Detect which cell encompasses the target text, then output its [X, Y] center coordinate. 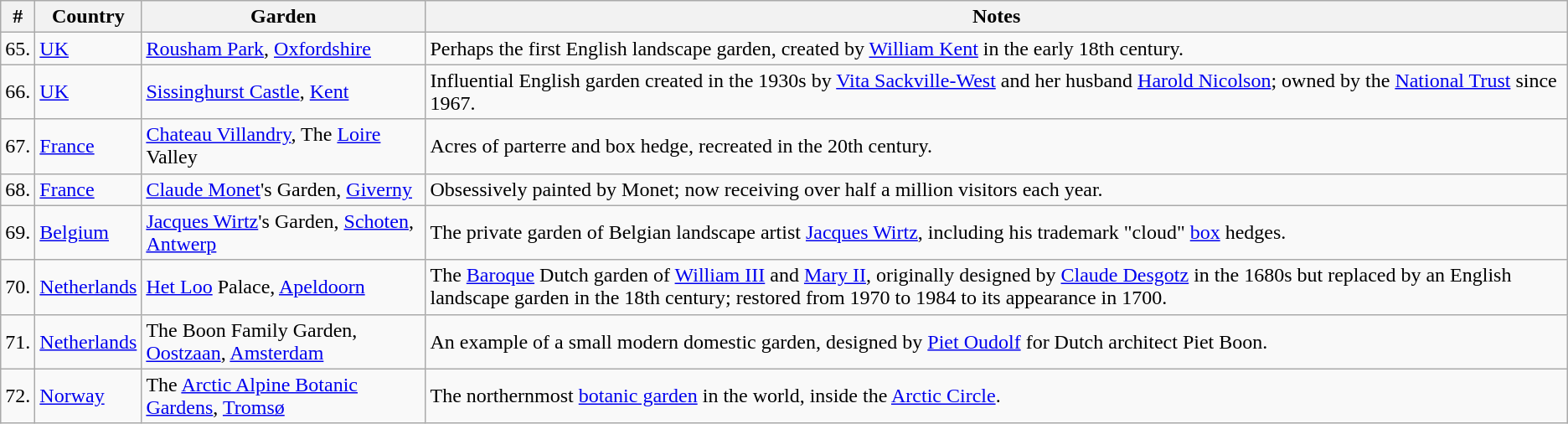
Jacques Wirtz's Garden, Schoten, Antwerp [283, 233]
66. [18, 92]
Acres of parterre and box hedge, recreated in the 20th century. [997, 146]
The private garden of Belgian landscape artist Jacques Wirtz, including his trademark "cloud" box hedges. [997, 233]
The Boon Family Garden, Oostzaan, Amsterdam [283, 342]
65. [18, 49]
71. [18, 342]
Country [89, 17]
70. [18, 287]
Belgium [89, 233]
Het Loo Palace, Apeldoorn [283, 287]
Perhaps the first English landscape garden, created by William Kent in the early 18th century. [997, 49]
Garden [283, 17]
Norway [89, 396]
The Arctic Alpine Botanic Gardens, Tromsø [283, 396]
72. [18, 396]
Influential English garden created in the 1930s by Vita Sackville-West and her husband Harold Nicolson; owned by the National Trust since 1967. [997, 92]
69. [18, 233]
Chateau Villandry, The Loire Valley [283, 146]
Obsessively painted by Monet; now receiving over half a million visitors each year. [997, 189]
Notes [997, 17]
The northernmost botanic garden in the world, inside the Arctic Circle. [997, 396]
Claude Monet's Garden, Giverny [283, 189]
# [18, 17]
68. [18, 189]
Sissinghurst Castle, Kent [283, 92]
An example of a small modern domestic garden, designed by Piet Oudolf for Dutch architect Piet Boon. [997, 342]
67. [18, 146]
Rousham Park, Oxfordshire [283, 49]
